Capture the cell that displays the provided text and extract its [X, Y] central coordinate. 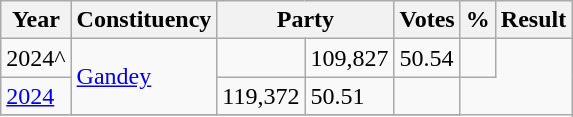
Result [533, 20]
50.51 [350, 96]
119,372 [261, 96]
50.54 [427, 58]
Year [36, 20]
Gandey [144, 77]
2024^ [36, 58]
Party [306, 20]
% [478, 20]
Constituency [144, 20]
Votes [427, 20]
109,827 [350, 58]
2024 [36, 96]
